Find where the given text appears and provide that cell's center as [X, Y] coordinate. 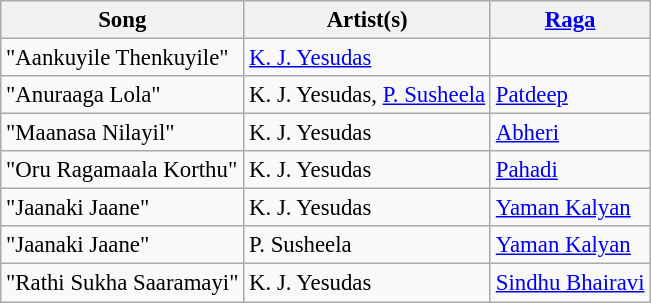
Song [122, 20]
"Oru Ragamaala Korthu" [122, 170]
K. J. Yesudas, P. Susheela [368, 95]
Artist(s) [368, 20]
Abheri [570, 133]
Patdeep [570, 95]
Pahadi [570, 170]
"Aankuyile Thenkuyile" [122, 58]
"Rathi Sukha Saaramayi" [122, 283]
Sindhu Bhairavi [570, 283]
"Anuraaga Lola" [122, 95]
Raga [570, 20]
"Maanasa Nilayil" [122, 133]
P. Susheela [368, 245]
